For the text-containing cell, return its midpoint in [X, Y] coordinate format. 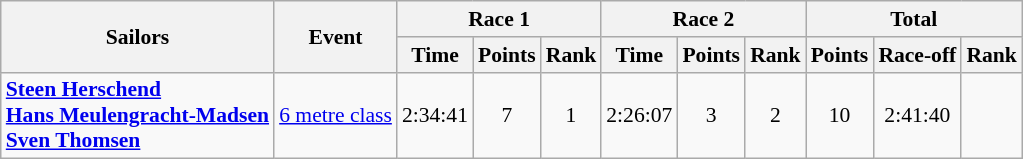
2 [776, 116]
Event [336, 36]
Race 2 [703, 19]
Race 1 [499, 19]
7 [507, 116]
1 [572, 116]
10 [840, 116]
6 metre class [336, 116]
Sailors [138, 36]
Total [914, 19]
2:26:07 [639, 116]
2:34:41 [435, 116]
Steen Herschend Hans Meulengracht-Madsen Sven Thomsen [138, 116]
Race-off [917, 55]
3 [711, 116]
2:41:40 [917, 116]
